Pinpoint the cell where the given text exists, returning its [x, y] midpoint coordinate. 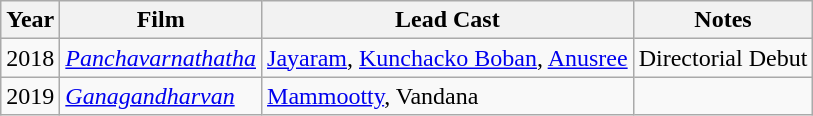
Mammootty, Vandana [448, 96]
Jayaram, Kunchacko Boban, Anusree [448, 58]
Film [161, 20]
Year [30, 20]
2018 [30, 58]
Directorial Debut [723, 58]
Notes [723, 20]
Ganagandharvan [161, 96]
Lead Cast [448, 20]
Panchavarnathatha [161, 58]
2019 [30, 96]
